For the text-containing cell, return its midpoint in (X, Y) coordinate format. 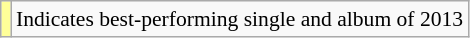
Indicates best-performing single and album of 2013 (240, 19)
